Find where the given text appears and provide that cell's center as [X, Y] coordinate. 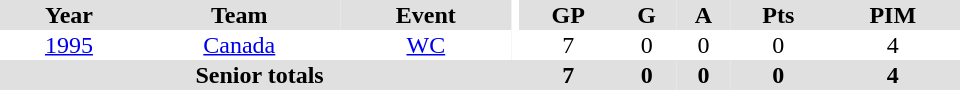
Senior totals [260, 75]
WC [426, 45]
Year [69, 15]
PIM [893, 15]
Event [426, 15]
1995 [69, 45]
Team [240, 15]
GP [568, 15]
G [646, 15]
Canada [240, 45]
A [704, 15]
Pts [778, 15]
